From the cell containing the given text, extract its center point as [x, y] coordinate. 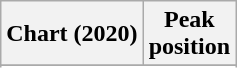
Peakposition [189, 34]
Chart (2020) [72, 34]
